Scan for the cell matching the given text and deliver its [x, y] coordinate at center. 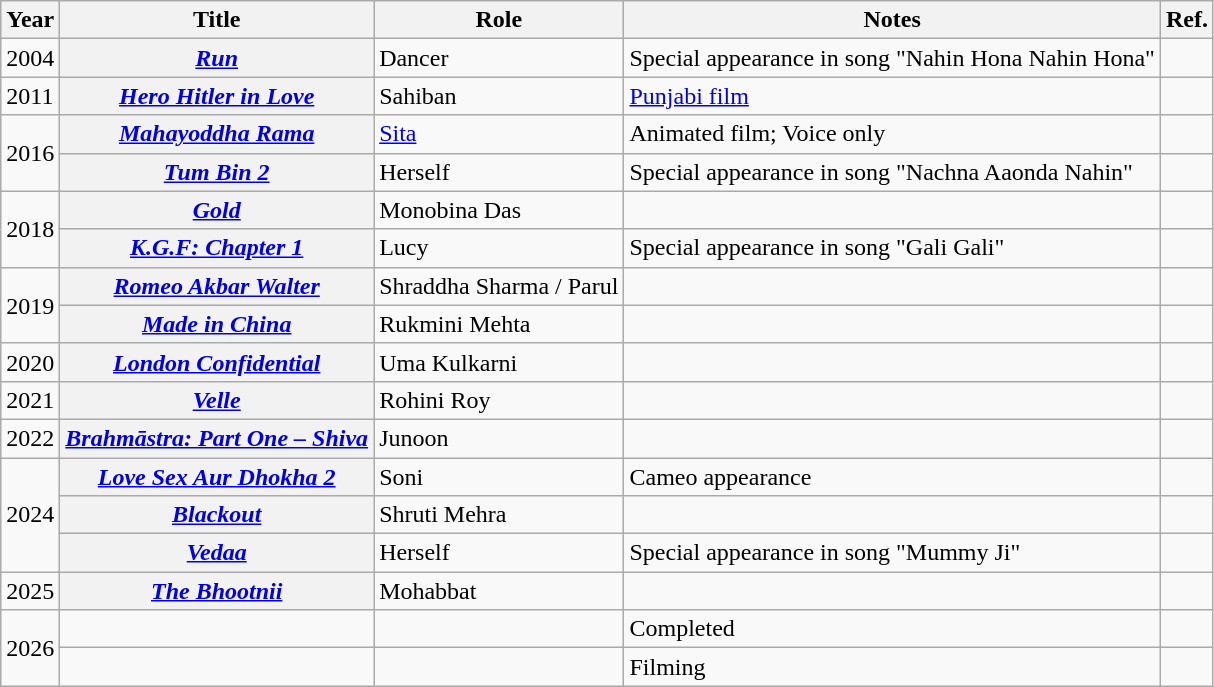
Tum Bin 2 [217, 172]
Special appearance in song "Nahin Hona Nahin Hona" [892, 58]
Title [217, 20]
Romeo Akbar Walter [217, 286]
2020 [30, 362]
2016 [30, 153]
Shraddha Sharma / Parul [499, 286]
Love Sex Aur Dhokha 2 [217, 477]
Mohabbat [499, 591]
Monobina Das [499, 210]
Dancer [499, 58]
Uma Kulkarni [499, 362]
Sita [499, 134]
2022 [30, 438]
Role [499, 20]
2024 [30, 515]
Cameo appearance [892, 477]
Animated film; Voice only [892, 134]
Mahayoddha Rama [217, 134]
Ref. [1186, 20]
Special appearance in song "Mummy Ji" [892, 553]
Shruti Mehra [499, 515]
Vedaa [217, 553]
Notes [892, 20]
2026 [30, 648]
2011 [30, 96]
Blackout [217, 515]
Run [217, 58]
London Confidential [217, 362]
Special appearance in song "Gali Gali" [892, 248]
K.G.F: Chapter 1 [217, 248]
The Bhootnii [217, 591]
Made in China [217, 324]
Filming [892, 667]
Sahiban [499, 96]
Year [30, 20]
Gold [217, 210]
Rohini Roy [499, 400]
Brahmāstra: Part One – Shiva [217, 438]
Lucy [499, 248]
Velle [217, 400]
2021 [30, 400]
Junoon [499, 438]
2018 [30, 229]
Completed [892, 629]
Special appearance in song "Nachna Aaonda Nahin" [892, 172]
Rukmini Mehta [499, 324]
Punjabi film [892, 96]
2004 [30, 58]
Soni [499, 477]
Hero Hitler in Love [217, 96]
2025 [30, 591]
2019 [30, 305]
